Return the [x, y] coordinate for the center point of the cell that contains the specified text.  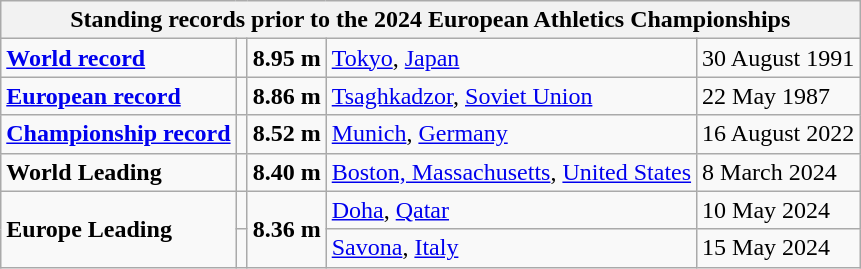
European record [118, 96]
Tsaghkadzor, Soviet Union [511, 96]
Championship record [118, 134]
8.40 m [286, 172]
8 March 2024 [778, 172]
8.86 m [286, 96]
Standing records prior to the 2024 European Athletics Championships [430, 20]
World record [118, 58]
30 August 1991 [778, 58]
World Leading [118, 172]
16 August 2022 [778, 134]
Savona, Italy [511, 248]
15 May 2024 [778, 248]
Europe Leading [118, 229]
Tokyo, Japan [511, 58]
Boston, Massachusetts, United States [511, 172]
8.52 m [286, 134]
22 May 1987 [778, 96]
8.95 m [286, 58]
10 May 2024 [778, 210]
8.36 m [286, 229]
Munich, Germany [511, 134]
Doha, Qatar [511, 210]
